Capture the cell that displays the provided text and extract its (X, Y) central coordinate. 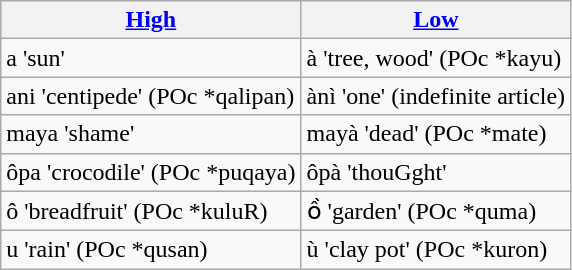
ôpa 'crocodile' (POc *puqaya) (151, 172)
ôpà 'thouGght' (436, 172)
mayà 'dead' (POc *mate) (436, 134)
ànì 'one' (indefinite article) (436, 96)
Low (436, 20)
ồ 'garden' (POc *quma) (436, 211)
High (151, 20)
ù 'clay pot' (POc *kuron) (436, 250)
u 'rain' (POc *qusan) (151, 250)
à 'tree, wood' (POc *kayu) (436, 58)
maya 'shame' (151, 134)
a 'sun' (151, 58)
ô 'breadfruit' (POc *kuluR) (151, 211)
ani 'centipede' (POc *qalipan) (151, 96)
